Output the (X, Y) coordinate of the center of the cell containing the given text.  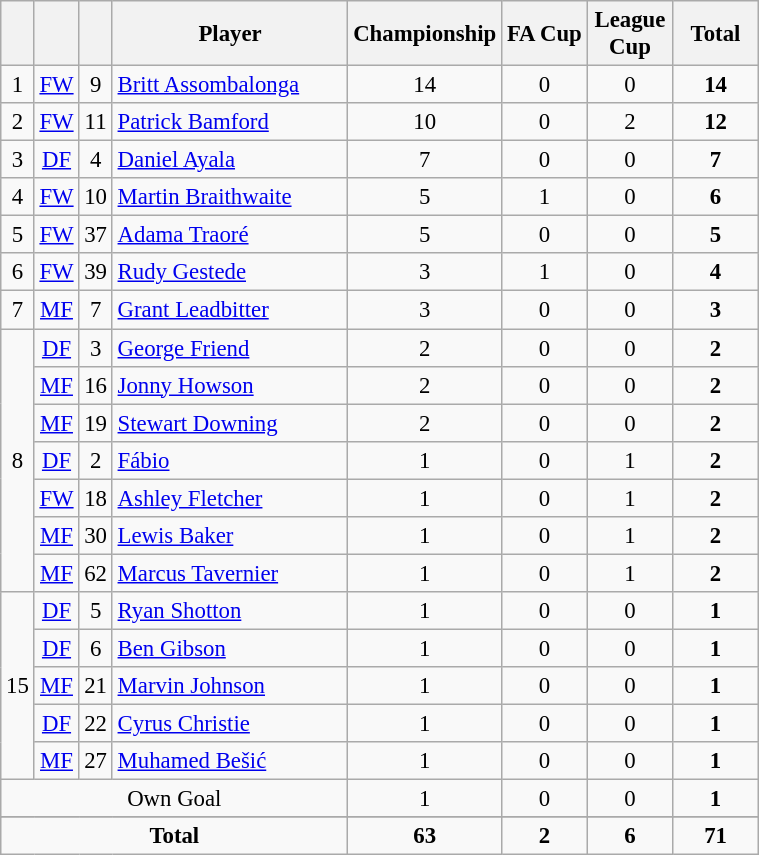
Martin Braithwaite (230, 197)
Championship (425, 34)
League Cup (630, 34)
22 (96, 724)
12 (716, 122)
Adama Traoré (230, 235)
Fábio (230, 460)
39 (96, 273)
Patrick Bamford (230, 122)
FA Cup (545, 34)
21 (96, 686)
Stewart Downing (230, 423)
30 (96, 536)
Daniel Ayala (230, 160)
Ben Gibson (230, 648)
Marcus Tavernier (230, 573)
Own Goal (174, 799)
9 (96, 85)
37 (96, 235)
15 (18, 686)
George Friend (230, 348)
Jonny Howson (230, 385)
Ashley Fletcher (230, 498)
27 (96, 761)
Player (230, 34)
18 (96, 498)
Cyrus Christie (230, 724)
Rudy Gestede (230, 273)
16 (96, 385)
71 (716, 836)
Lewis Baker (230, 536)
62 (96, 573)
11 (96, 122)
Marvin Johnson (230, 686)
19 (96, 423)
Muhamed Bešić (230, 761)
Britt Assombalonga (230, 85)
Ryan Shotton (230, 611)
8 (18, 460)
Grant Leadbitter (230, 310)
63 (425, 836)
